Extract the [X, Y] coordinate from the center of the cell holding the provided text.  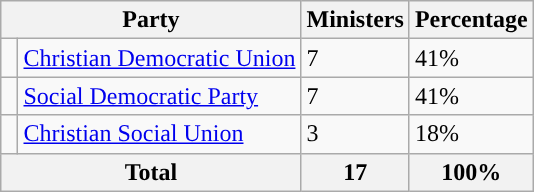
Party [151, 20]
Social Democratic Party [160, 96]
Christian Social Union [160, 134]
Percentage [471, 20]
Christian Democratic Union [160, 58]
17 [355, 172]
Total [151, 172]
100% [471, 172]
Ministers [355, 20]
3 [355, 134]
18% [471, 134]
